For the text-containing cell, return its midpoint in [X, Y] coordinate format. 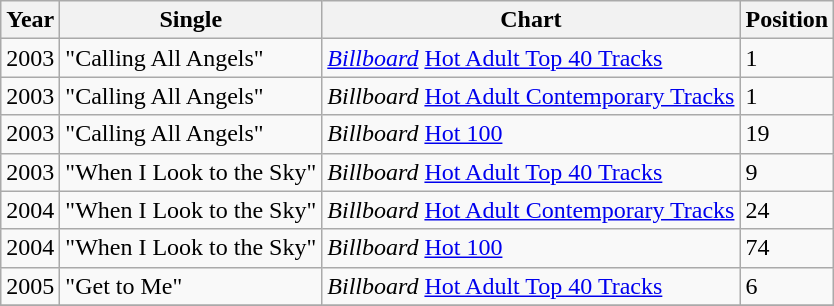
"Get to Me" [191, 286]
6 [787, 286]
Year [30, 20]
24 [787, 210]
19 [787, 134]
74 [787, 248]
2005 [30, 286]
Single [191, 20]
Chart [531, 20]
Position [787, 20]
9 [787, 172]
